Locate the cell with the specified text and output its [X, Y] center coordinate. 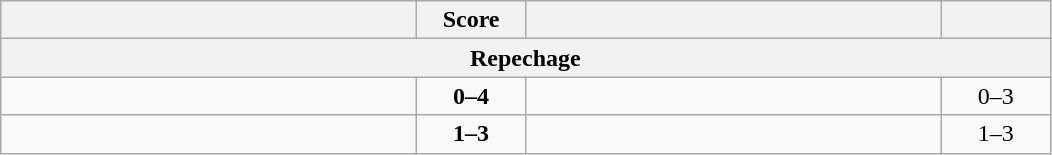
0–4 [472, 96]
Repechage [526, 58]
Score [472, 20]
0–3 [996, 96]
